Capture the cell that displays the provided text and extract its (X, Y) central coordinate. 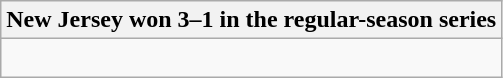
New Jersey won 3–1 in the regular-season series (252, 20)
